From the cell containing the given text, extract its center point as (X, Y) coordinate. 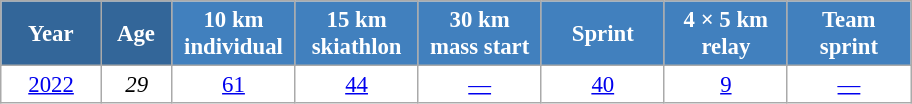
2022 (52, 85)
Year (52, 34)
29 (136, 85)
61 (234, 85)
44 (356, 85)
Sprint (602, 34)
30 km mass start (480, 34)
Age (136, 34)
Team sprint (848, 34)
9 (726, 85)
4 × 5 km relay (726, 34)
40 (602, 85)
10 km individual (234, 34)
15 km skiathlon (356, 34)
